From the cell containing the given text, extract its center point as (X, Y) coordinate. 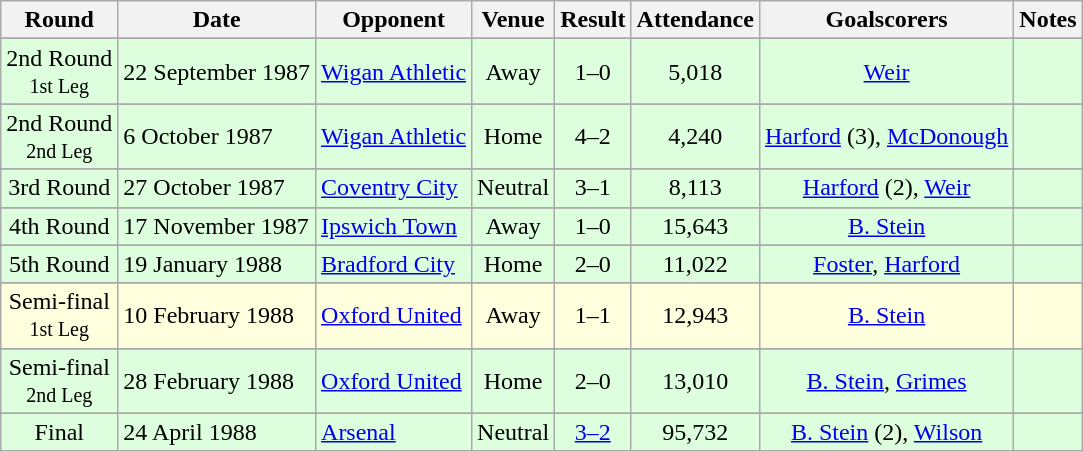
3–1 (593, 188)
Final (60, 432)
1–1 (593, 316)
Harford (2), Weir (886, 188)
95,732 (695, 432)
19 January 1988 (217, 264)
Goalscorers (886, 20)
12,943 (695, 316)
Foster, Harford (886, 264)
B. Stein (2), Wilson (886, 432)
4,240 (695, 136)
2nd Round1st Leg (60, 72)
Attendance (695, 20)
5th Round (60, 264)
Bradford City (394, 264)
Round (60, 20)
2nd Round2nd Leg (60, 136)
Coventry City (394, 188)
Result (593, 20)
6 October 1987 (217, 136)
Date (217, 20)
22 September 1987 (217, 72)
24 April 1988 (217, 432)
Weir (886, 72)
4–2 (593, 136)
15,643 (695, 226)
11,022 (695, 264)
3–2 (593, 432)
Notes (1048, 20)
4th Round (60, 226)
28 February 1988 (217, 380)
13,010 (695, 380)
Ipswich Town (394, 226)
3rd Round (60, 188)
Arsenal (394, 432)
10 February 1988 (217, 316)
8,113 (695, 188)
Harford (3), McDonough (886, 136)
Semi-final1st Leg (60, 316)
27 October 1987 (217, 188)
Opponent (394, 20)
5,018 (695, 72)
B. Stein, Grimes (886, 380)
17 November 1987 (217, 226)
Semi-final2nd Leg (60, 380)
Venue (514, 20)
